Extract the (X, Y) coordinate from the center of the cell holding the provided text.  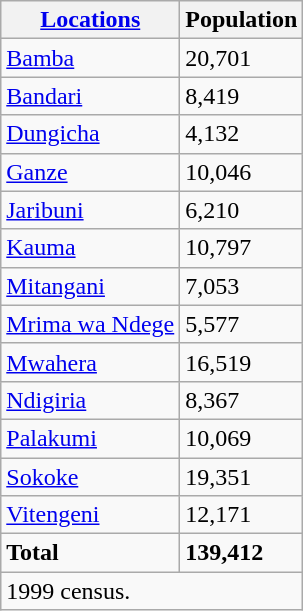
1999 census. (152, 591)
4,132 (242, 134)
Jaribuni (90, 210)
8,419 (242, 96)
12,171 (242, 515)
7,053 (242, 286)
Bandari (90, 96)
Palakumi (90, 438)
Population (242, 20)
10,046 (242, 172)
6,210 (242, 210)
Kauma (90, 248)
5,577 (242, 324)
Locations (90, 20)
Total (90, 553)
Dungicha (90, 134)
16,519 (242, 362)
Mwahera (90, 362)
Mrima wa Ndege (90, 324)
Bamba (90, 58)
8,367 (242, 400)
Vitengeni (90, 515)
10,797 (242, 248)
Ganze (90, 172)
139,412 (242, 553)
19,351 (242, 477)
10,069 (242, 438)
20,701 (242, 58)
Sokoke (90, 477)
Ndigiria (90, 400)
Mitangani (90, 286)
